From the cell containing the given text, extract its center point as (x, y) coordinate. 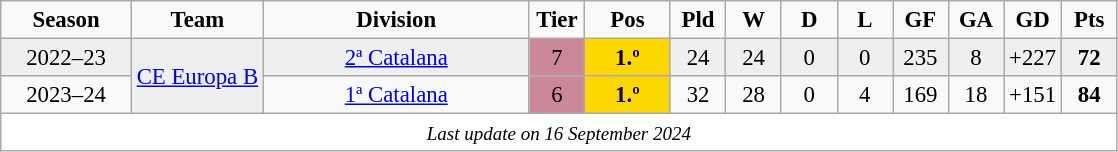
+227 (1033, 58)
2022–23 (66, 58)
GD (1033, 20)
2ª Catalana (396, 58)
Tier (557, 20)
6 (557, 95)
1ª Catalana (396, 95)
Pld (698, 20)
8 (976, 58)
169 (921, 95)
Pts (1089, 20)
L (865, 20)
18 (976, 95)
Season (66, 20)
72 (1089, 58)
32 (698, 95)
GF (921, 20)
2023–24 (66, 95)
84 (1089, 95)
235 (921, 58)
CE Europa B (197, 76)
Pos (628, 20)
+151 (1033, 95)
D (809, 20)
Team (197, 20)
W (754, 20)
Division (396, 20)
Last update on 16 September 2024 (559, 133)
GA (976, 20)
4 (865, 95)
7 (557, 58)
28 (754, 95)
